From the cell containing the given text, extract its center point as (x, y) coordinate. 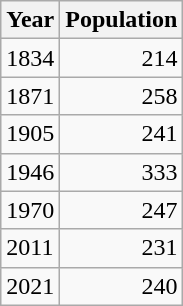
258 (122, 96)
1871 (30, 96)
1834 (30, 58)
231 (122, 248)
241 (122, 134)
1970 (30, 210)
2021 (30, 286)
Year (30, 20)
240 (122, 286)
2011 (30, 248)
214 (122, 58)
1905 (30, 134)
247 (122, 210)
1946 (30, 172)
Population (122, 20)
333 (122, 172)
